Locate the cell with the specified text and output its (X, Y) center coordinate. 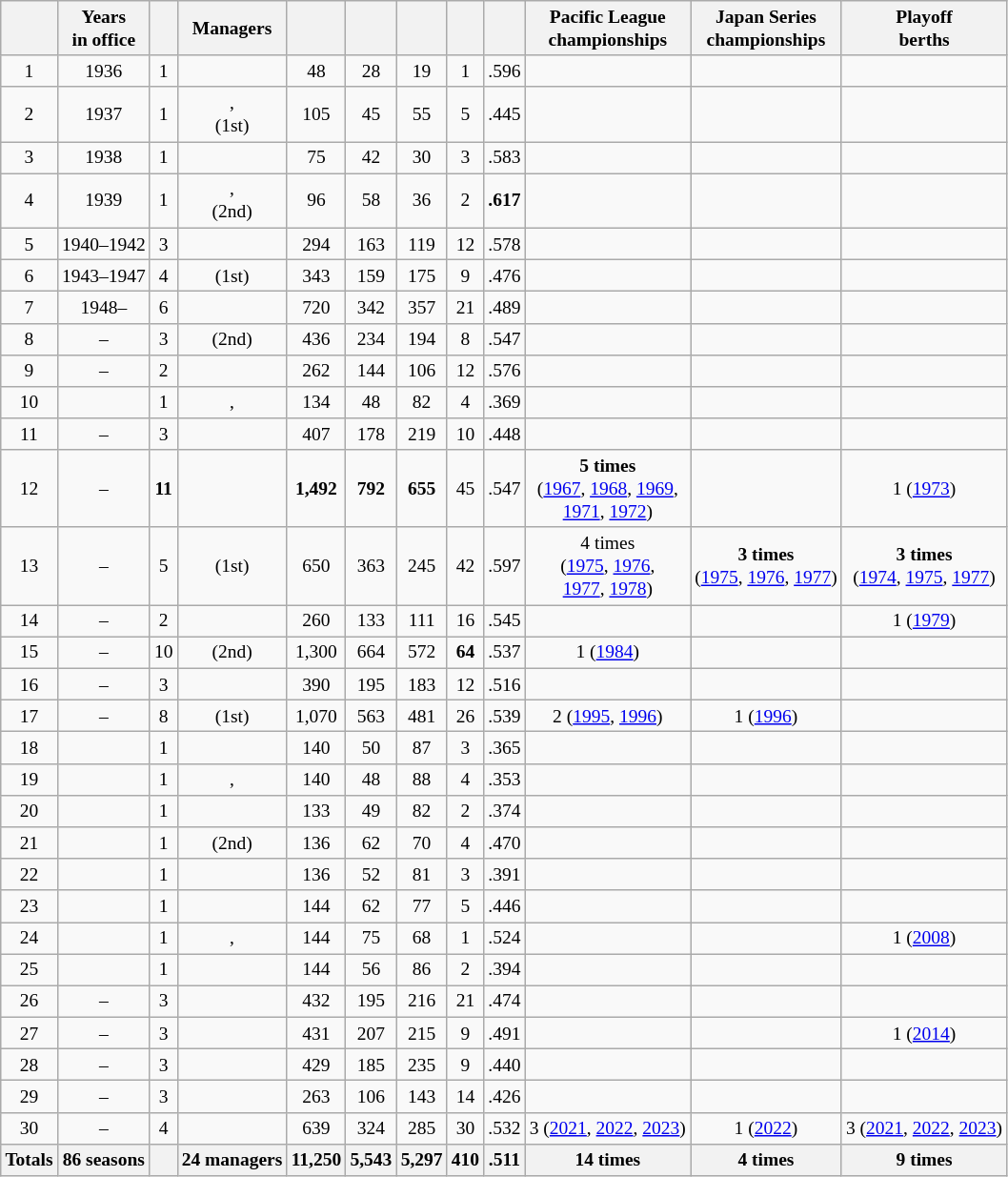
18 (30, 747)
36 (421, 200)
390 (316, 684)
.391 (505, 875)
178 (372, 435)
81 (421, 875)
234 (372, 339)
357 (421, 307)
.596 (505, 71)
639 (316, 1128)
Totals (30, 1159)
1948– (103, 307)
86 seasons (103, 1159)
285 (421, 1128)
4 times (766, 1159)
70 (421, 842)
Pacific Leaguechampionships (608, 29)
15 (30, 652)
431 (316, 1033)
58 (372, 200)
134 (316, 402)
25 (30, 970)
52 (372, 875)
24 managers (232, 1159)
1 (2022) (766, 1128)
219 (421, 435)
1936 (103, 71)
.445 (505, 114)
86 (421, 970)
.353 (505, 780)
29 (30, 1096)
1940–1942 (103, 244)
.426 (505, 1096)
.369 (505, 402)
55 (421, 114)
163 (372, 244)
.394 (505, 970)
260 (316, 621)
Managers (232, 29)
4 times(1975, 1976,1977, 1978) (608, 566)
563 (372, 717)
159 (372, 274)
720 (316, 307)
20 (30, 810)
.532 (505, 1128)
481 (421, 717)
7 (30, 307)
215 (421, 1033)
96 (316, 200)
3 times(1974, 1975, 1977) (924, 566)
, (2nd) (232, 200)
1943–1947 (103, 274)
664 (372, 652)
.597 (505, 566)
9 times (924, 1159)
56 (372, 970)
.365 (505, 747)
1 (1996) (766, 717)
5,543 (372, 1159)
.583 (505, 158)
235 (421, 1065)
24 (30, 938)
Yearsin office (103, 29)
175 (421, 274)
.446 (505, 905)
194 (421, 339)
49 (372, 810)
17 (30, 717)
343 (316, 274)
.470 (505, 842)
.489 (505, 307)
185 (372, 1065)
407 (316, 435)
245 (421, 566)
207 (372, 1033)
64 (465, 652)
650 (316, 566)
2 (1995, 1996) (608, 717)
88 (421, 780)
294 (316, 244)
1 (2008) (924, 938)
27 (30, 1033)
50 (372, 747)
436 (316, 339)
Playoffberths (924, 29)
105 (316, 114)
183 (421, 684)
1938 (103, 158)
, (1st) (232, 114)
342 (372, 307)
572 (421, 652)
.440 (505, 1065)
.545 (505, 621)
.576 (505, 370)
.448 (505, 435)
1 (1973) (924, 488)
87 (421, 747)
324 (372, 1128)
1 (1984) (608, 652)
262 (316, 370)
111 (421, 621)
119 (421, 244)
363 (372, 566)
1 (2014) (924, 1033)
77 (421, 905)
1937 (103, 114)
.537 (505, 652)
23 (30, 905)
.578 (505, 244)
.491 (505, 1033)
13 (30, 566)
.617 (505, 200)
.474 (505, 1001)
3 times(1975, 1976, 1977) (766, 566)
1,070 (316, 717)
1 (1979) (924, 621)
143 (421, 1096)
1,300 (316, 652)
5,297 (421, 1159)
263 (316, 1096)
429 (316, 1065)
792 (372, 488)
410 (465, 1159)
.539 (505, 717)
11,250 (316, 1159)
Japan Serieschampionships (766, 29)
1,492 (316, 488)
1939 (103, 200)
.476 (505, 274)
216 (421, 1001)
5 times(1967, 1968, 1969,1971, 1972) (608, 488)
.511 (505, 1159)
14 times (608, 1159)
22 (30, 875)
.524 (505, 938)
432 (316, 1001)
68 (421, 938)
.374 (505, 810)
655 (421, 488)
.516 (505, 684)
